Output the [x, y] coordinate of the center of the cell containing the given text.  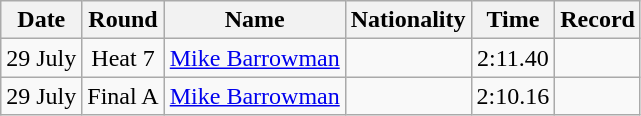
2:11.40 [513, 58]
Name [254, 20]
Round [123, 20]
2:10.16 [513, 96]
Time [513, 20]
Nationality [408, 20]
Date [42, 20]
Record [598, 20]
Heat 7 [123, 58]
Final A [123, 96]
